Locate the cell with the specified text and output its [X, Y] center coordinate. 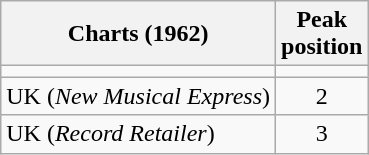
UK (Record Retailer) [138, 134]
2 [322, 96]
Charts (1962) [138, 34]
3 [322, 134]
UK (New Musical Express) [138, 96]
Peakposition [322, 34]
